Find where the given text appears and provide that cell's center as [x, y] coordinate. 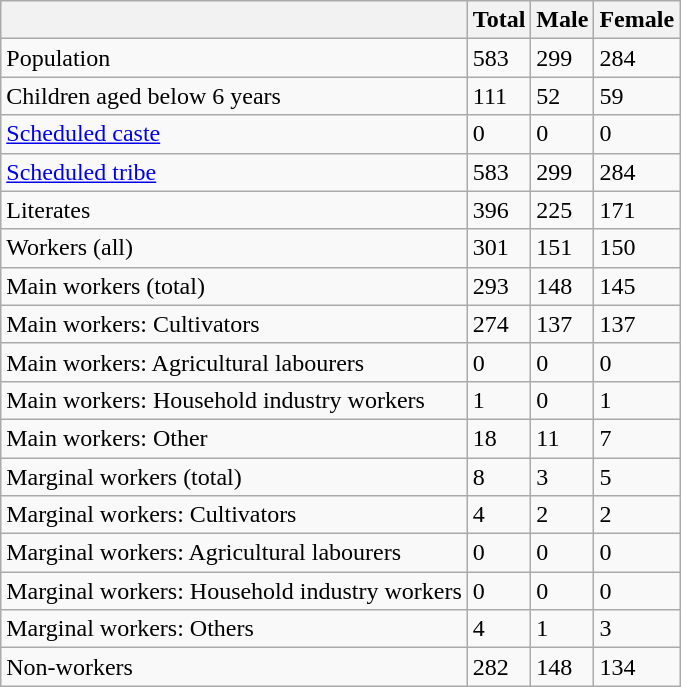
59 [637, 96]
Marginal workers: Household industry workers [234, 591]
Marginal workers: Others [234, 629]
111 [499, 96]
11 [562, 438]
134 [637, 667]
171 [637, 210]
225 [562, 210]
Main workers: Agricultural labourers [234, 362]
8 [499, 477]
Scheduled tribe [234, 172]
Main workers: Cultivators [234, 324]
Total [499, 20]
5 [637, 477]
Main workers: Other [234, 438]
282 [499, 667]
396 [499, 210]
18 [499, 438]
Main workers (total) [234, 286]
145 [637, 286]
Population [234, 58]
Marginal workers: Agricultural labourers [234, 553]
301 [499, 248]
Marginal workers (total) [234, 477]
Main workers: Household industry workers [234, 400]
Marginal workers: Cultivators [234, 515]
52 [562, 96]
293 [499, 286]
Male [562, 20]
Literates [234, 210]
7 [637, 438]
Children aged below 6 years [234, 96]
Non-workers [234, 667]
Female [637, 20]
Workers (all) [234, 248]
151 [562, 248]
Scheduled caste [234, 134]
150 [637, 248]
274 [499, 324]
